Locate the cell with the specified text and output its (x, y) center coordinate. 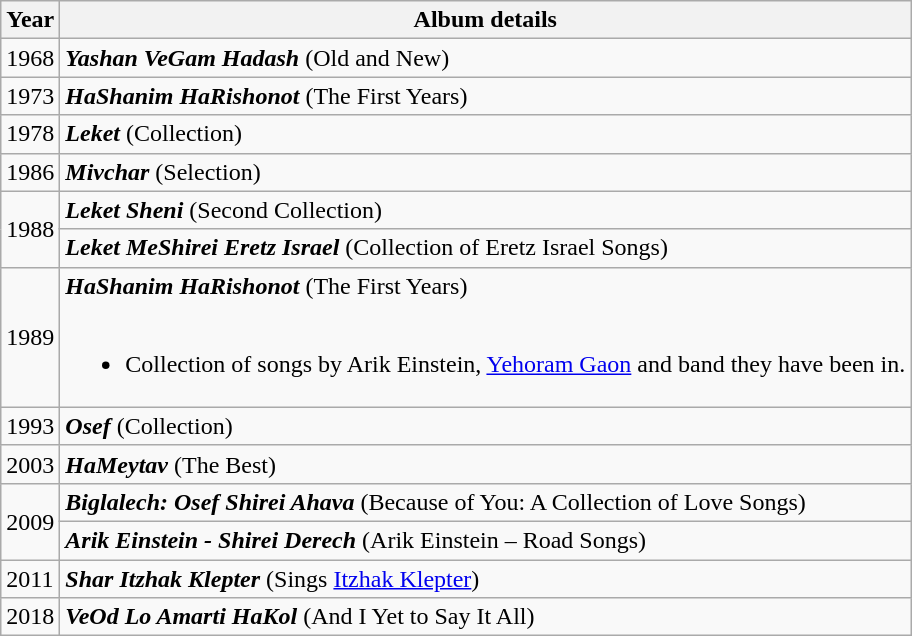
Album details (486, 20)
Mivchar (Selection) (486, 172)
Shar Itzhak Klepter (Sings Itzhak Klepter) (486, 579)
1978 (30, 134)
2009 (30, 521)
Yashan VeGam Hadash (Old and New) (486, 58)
2011 (30, 579)
Arik Einstein - Shirei Derech (Arik Einstein – Road Songs) (486, 540)
VeOd Lo Amarti HaKol (And I Yet to Say It All) (486, 617)
HaShanim HaRishonot (The First Years) Collection of songs by Arik Einstein, Yehoram Gaon and band they have been in. (486, 337)
Year (30, 20)
1986 (30, 172)
Osef (Collection) (486, 426)
Leket (Collection) (486, 134)
2018 (30, 617)
Biglalech: Osef Shirei Ahava (Because of You: A Collection of Love Songs) (486, 502)
Leket MeShirei Eretz Israel (Collection of Eretz Israel Songs) (486, 248)
1968 (30, 58)
1988 (30, 229)
HaMeytav (The Best) (486, 464)
HaShanim HaRishonot (The First Years) (486, 96)
2003 (30, 464)
1993 (30, 426)
1973 (30, 96)
Leket Sheni (Second Collection) (486, 210)
1989 (30, 337)
